Extract the [X, Y] coordinate from the center of the cell holding the provided text.  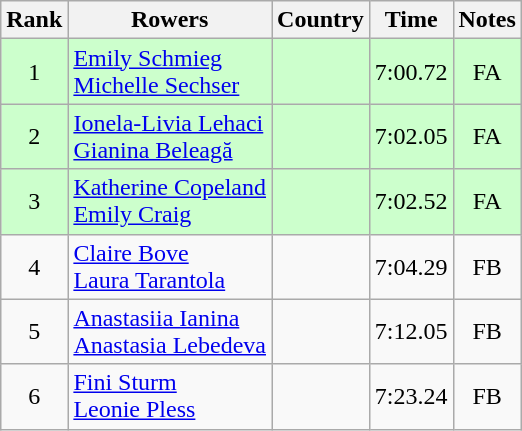
7:02.05 [411, 136]
Notes [487, 20]
Rank [34, 20]
Ionela-Livia LehaciGianina Beleagă [170, 136]
7:12.05 [411, 332]
1 [34, 72]
3 [34, 202]
7:23.24 [411, 396]
5 [34, 332]
Rowers [170, 20]
Time [411, 20]
6 [34, 396]
Anastasiia IaninaAnastasia Lebedeva [170, 332]
4 [34, 266]
Claire BoveLaura Tarantola [170, 266]
Katherine CopelandEmily Craig [170, 202]
Fini SturmLeonie Pless [170, 396]
Emily SchmiegMichelle Sechser [170, 72]
7:00.72 [411, 72]
7:04.29 [411, 266]
2 [34, 136]
7:02.52 [411, 202]
Country [321, 20]
